Provide the [x, y] coordinate of the cell's center where the given text is located.  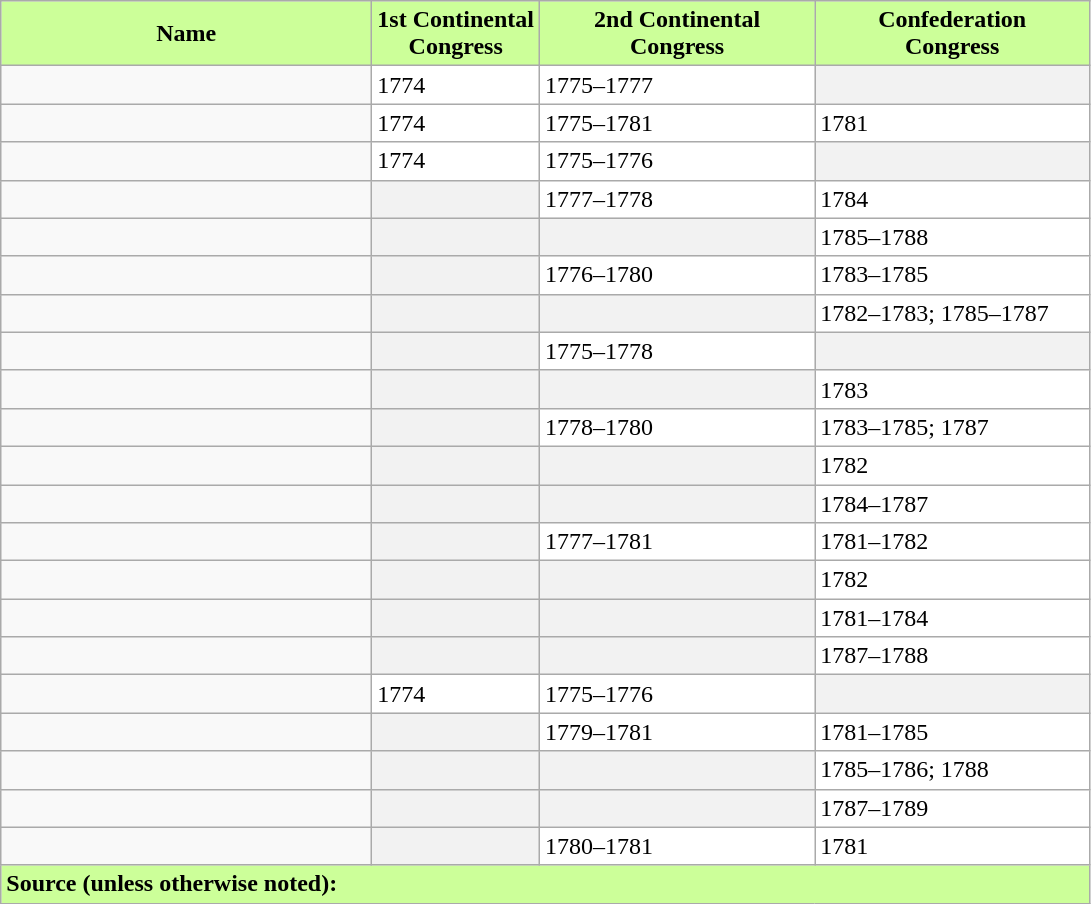
1781–1784 [952, 618]
1785–1786; 1788 [952, 770]
Name [186, 34]
1777–1778 [678, 199]
1778–1780 [678, 427]
1781–1785 [952, 732]
1783–1785 [952, 275]
1787–1789 [952, 808]
1776–1780 [678, 275]
1775–1781 [678, 123]
1775–1777 [678, 85]
1784–1787 [952, 503]
1783 [952, 389]
1785–1788 [952, 237]
ConfederationCongress [952, 34]
1781–1782 [952, 542]
Source (unless otherwise noted): [546, 884]
1st ContinentalCongress [456, 34]
1777–1781 [678, 542]
1780–1781 [678, 846]
1779–1781 [678, 732]
1784 [952, 199]
1787–1788 [952, 656]
1782–1783; 1785–1787 [952, 313]
1783–1785; 1787 [952, 427]
2nd ContinentalCongress [678, 34]
1775–1778 [678, 351]
